Extract the (X, Y) coordinate from the center of the cell holding the provided text.  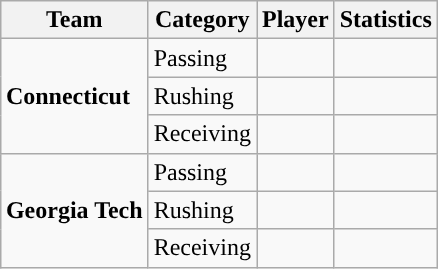
Statistics (386, 20)
Team (74, 20)
Category (202, 20)
Connecticut (74, 96)
Georgia Tech (74, 210)
Player (295, 20)
